Extract the [x, y] coordinate from the center of the cell holding the provided text.  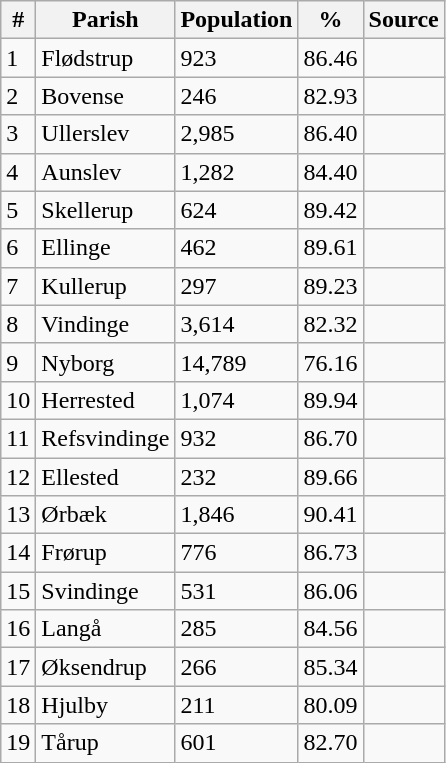
232 [236, 477]
76.16 [330, 362]
923 [236, 58]
16 [18, 629]
14,789 [236, 362]
1,846 [236, 515]
% [330, 20]
Ellested [106, 477]
Svindinge [106, 591]
82.70 [330, 743]
19 [18, 743]
Herrested [106, 400]
Bovense [106, 96]
Flødstrup [106, 58]
246 [236, 96]
86.73 [330, 553]
Øksendrup [106, 667]
9 [18, 362]
13 [18, 515]
86.70 [330, 438]
1,074 [236, 400]
297 [236, 286]
5 [18, 210]
2,985 [236, 134]
Ellinge [106, 248]
3,614 [236, 324]
Population [236, 20]
Nyborg [106, 362]
Aunslev [106, 172]
Parish [106, 20]
531 [236, 591]
11 [18, 438]
266 [236, 667]
84.56 [330, 629]
776 [236, 553]
89.61 [330, 248]
86.06 [330, 591]
86.46 [330, 58]
18 [18, 705]
80.09 [330, 705]
# [18, 20]
82.93 [330, 96]
1,282 [236, 172]
2 [18, 96]
Vindinge [106, 324]
601 [236, 743]
Ullerslev [106, 134]
15 [18, 591]
3 [18, 134]
Refsvindinge [106, 438]
89.66 [330, 477]
Source [404, 20]
8 [18, 324]
Langå [106, 629]
82.32 [330, 324]
85.34 [330, 667]
Frørup [106, 553]
17 [18, 667]
89.42 [330, 210]
89.94 [330, 400]
1 [18, 58]
14 [18, 553]
Tårup [106, 743]
90.41 [330, 515]
12 [18, 477]
Hjulby [106, 705]
89.23 [330, 286]
84.40 [330, 172]
10 [18, 400]
462 [236, 248]
4 [18, 172]
7 [18, 286]
932 [236, 438]
Ørbæk [106, 515]
Kullerup [106, 286]
Skellerup [106, 210]
86.40 [330, 134]
624 [236, 210]
211 [236, 705]
6 [18, 248]
285 [236, 629]
